For the text-containing cell, return its midpoint in (x, y) coordinate format. 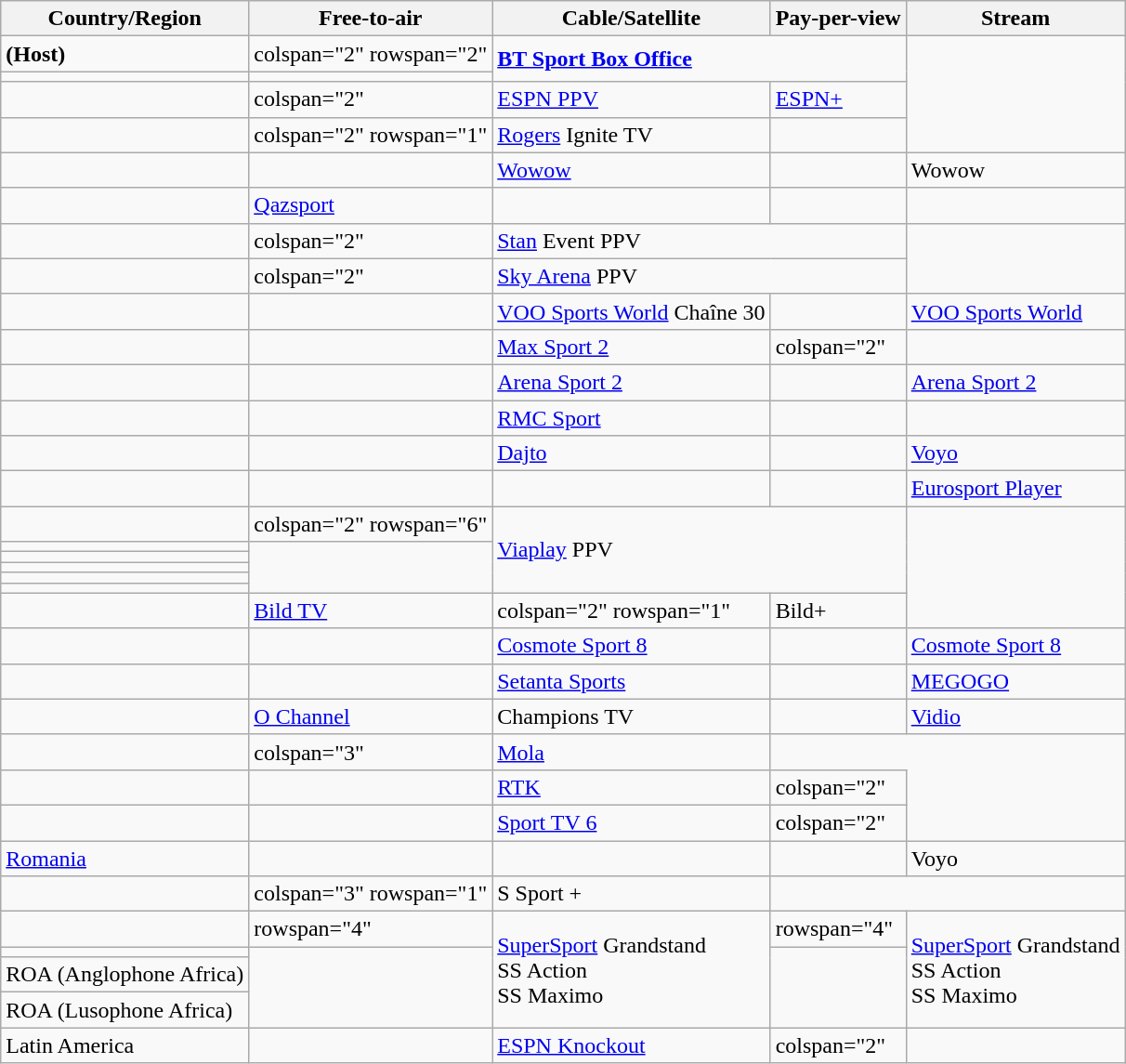
colspan="3" rowspan="1" (371, 894)
Stan Event PPV (700, 241)
BT Sport Box Office (700, 59)
Mola (632, 752)
VOO Sports World (1015, 311)
MEGOGO (1015, 681)
(Host) (124, 54)
colspan="2" rowspan="6" (371, 524)
Sport TV 6 (632, 822)
ROA (Lusophone Africa) (124, 1010)
Romania (124, 858)
VOO Sports World Chaîne 30 (632, 311)
RTK (632, 787)
S Sport + (632, 894)
colspan="2" rowspan="2" (371, 54)
ROA (Anglophone Africa) (124, 975)
Pay-per-view (838, 19)
Bild+ (838, 611)
Setanta Sports (632, 681)
colspan="3" (371, 752)
Dajto (632, 453)
Champions TV (632, 716)
Country/Region (124, 19)
Qazsport (371, 205)
Eurosport Player (1015, 489)
Cable/Satellite (632, 19)
ESPN+ (838, 99)
RMC Sport (632, 417)
Rogers Ignite TV (632, 135)
ESPN PPV (632, 99)
Bild TV (371, 611)
Sky Arena PPV (700, 276)
Viaplay PPV (700, 550)
Stream (1015, 19)
O Channel (371, 716)
Max Sport 2 (632, 347)
Free-to-air (371, 19)
ESPN Knockout (632, 1045)
Latin America (124, 1045)
Vidio (1015, 716)
